Extract the [X, Y] coordinate from the center of the cell holding the provided text.  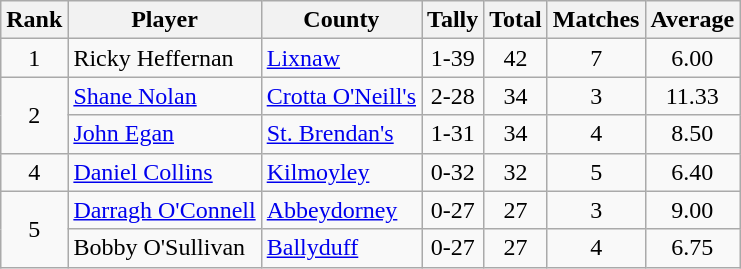
2-28 [453, 96]
6.75 [692, 248]
County [341, 20]
Crotta O'Neill's [341, 96]
42 [516, 58]
1-31 [453, 134]
Rank [34, 20]
8.50 [692, 134]
Darragh O'Connell [164, 210]
Abbeydorney [341, 210]
1-39 [453, 58]
Total [516, 20]
9.00 [692, 210]
Tally [453, 20]
2 [34, 115]
6.00 [692, 58]
Kilmoyley [341, 172]
Average [692, 20]
Lixnaw [341, 58]
11.33 [692, 96]
0-32 [453, 172]
Bobby O'Sullivan [164, 248]
Ballyduff [341, 248]
Shane Nolan [164, 96]
John Egan [164, 134]
Player [164, 20]
32 [516, 172]
7 [596, 58]
St. Brendan's [341, 134]
6.40 [692, 172]
Daniel Collins [164, 172]
1 [34, 58]
Ricky Heffernan [164, 58]
Matches [596, 20]
